Output the (X, Y) coordinate of the center of the cell containing the given text.  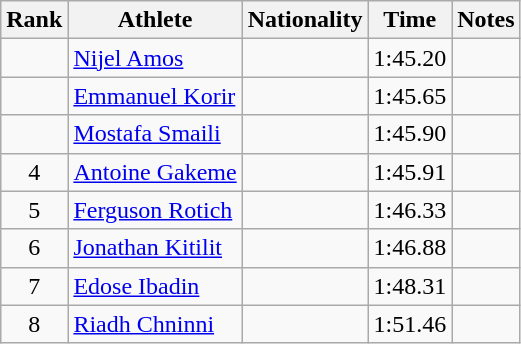
1:51.46 (410, 324)
Antoine Gakeme (155, 172)
1:45.90 (410, 134)
Mostafa Smaili (155, 134)
1:45.20 (410, 58)
4 (34, 172)
1:46.33 (410, 210)
1:46.88 (410, 248)
Emmanuel Korir (155, 96)
Notes (486, 20)
8 (34, 324)
Athlete (155, 20)
Edose Ibadin (155, 286)
1:45.91 (410, 172)
1:48.31 (410, 286)
6 (34, 248)
5 (34, 210)
Ferguson Rotich (155, 210)
Nijel Amos (155, 58)
Jonathan Kitilit (155, 248)
Rank (34, 20)
Riadh Chninni (155, 324)
Time (410, 20)
1:45.65 (410, 96)
Nationality (305, 20)
7 (34, 286)
